Detect which cell encompasses the target text, then output its [X, Y] center coordinate. 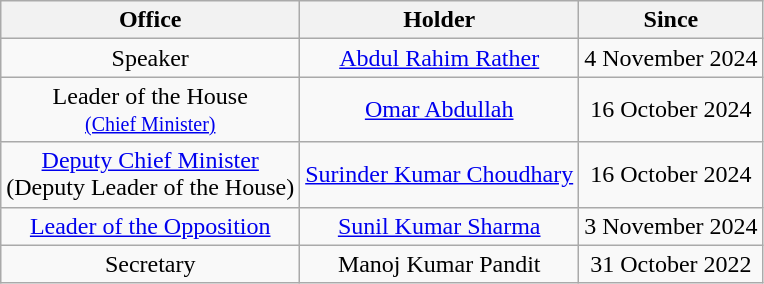
Holder [440, 20]
4 November 2024 [671, 58]
3 November 2024 [671, 226]
Manoj Kumar Pandit [440, 264]
Leader of the Opposition [150, 226]
Since [671, 20]
Speaker [150, 58]
Omar Abdullah [440, 110]
31 October 2022 [671, 264]
Abdul Rahim Rather [440, 58]
Secretary [150, 264]
Leader of the House(Chief Minister) [150, 110]
Office [150, 20]
Deputy Chief Minister (Deputy Leader of the House) [150, 174]
Surinder Kumar Choudhary [440, 174]
Sunil Kumar Sharma [440, 226]
